Detect which cell encompasses the target text, then output its (X, Y) center coordinate. 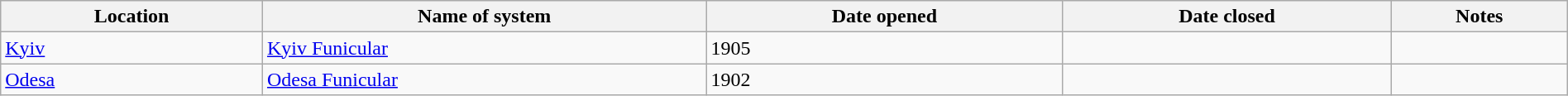
Location (132, 17)
Kyiv (132, 48)
Odesa Funicular (485, 79)
Date closed (1227, 17)
Odesa (132, 79)
1905 (885, 48)
1902 (885, 79)
Date opened (885, 17)
Notes (1479, 17)
Kyiv Funicular (485, 48)
Name of system (485, 17)
